Scan for the cell matching the given text and deliver its [X, Y] coordinate at center. 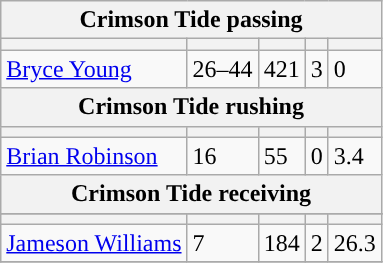
184 [282, 243]
55 [282, 156]
Bryce Young [94, 69]
26–44 [222, 69]
3 [316, 69]
Brian Robinson [94, 156]
Crimson Tide receiving [192, 194]
2 [316, 243]
16 [222, 156]
3.4 [354, 156]
Jameson Williams [94, 243]
Crimson Tide passing [192, 20]
Crimson Tide rushing [192, 107]
421 [282, 69]
26.3 [354, 243]
7 [222, 243]
